Scan for the cell matching the given text and deliver its [X, Y] coordinate at center. 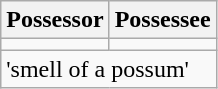
'smell of a possum' [108, 69]
Possessee [162, 20]
Possessor [55, 20]
